Pinpoint the cell where the given text exists, returning its [X, Y] midpoint coordinate. 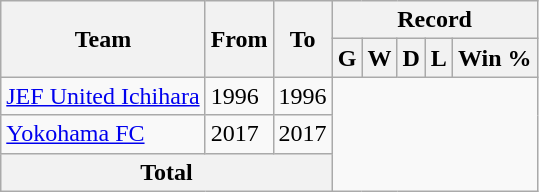
From [239, 39]
Record [434, 20]
W [380, 58]
L [438, 58]
G [347, 58]
Team [103, 39]
D [411, 58]
Win % [494, 58]
Total [166, 172]
To [302, 39]
Yokohama FC [103, 134]
JEF United Ichihara [103, 96]
